Determine the [X, Y] coordinate at the center of the cell enclosing the given text.  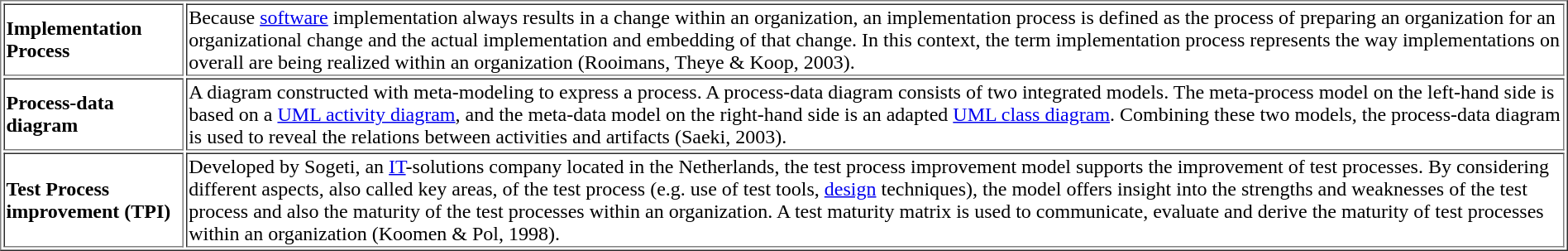
Process-data diagram [93, 114]
Test Process improvement (TPI) [93, 200]
Implementation Process [93, 40]
